Return (X, Y) of the center of cell containing provided text 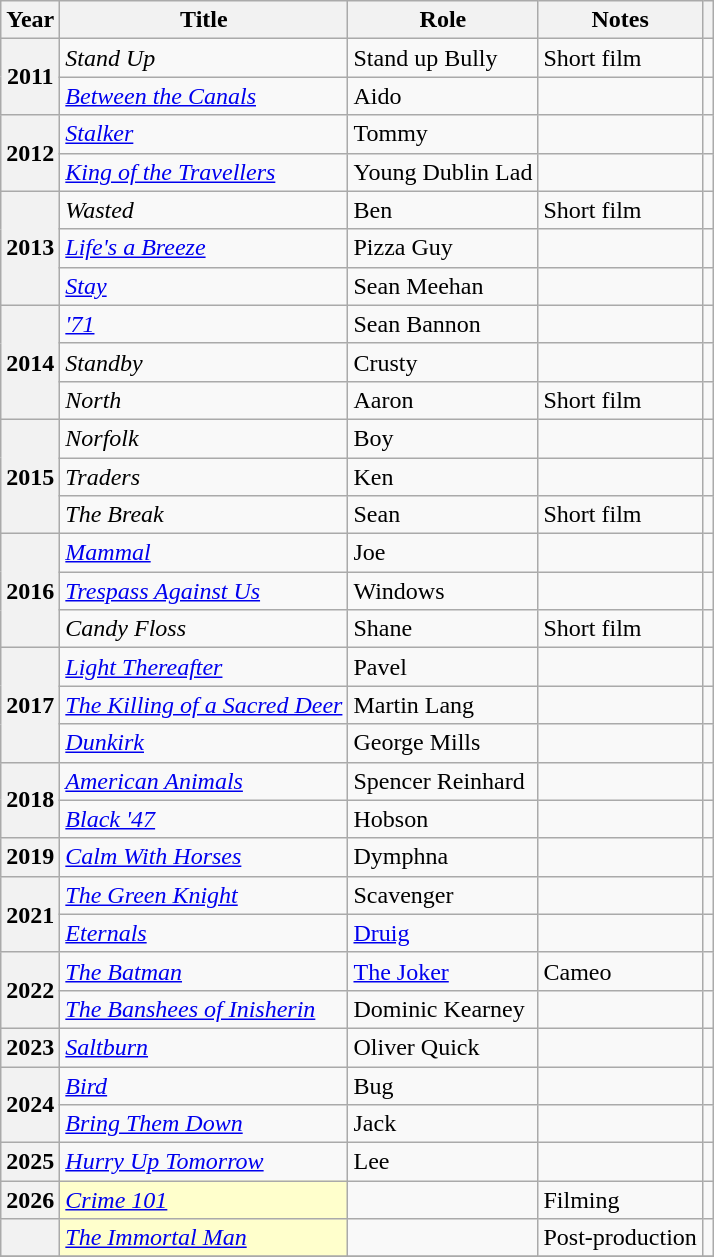
Spencer Reinhard (443, 781)
2022 (30, 990)
The Banshees of Inisherin (204, 1009)
2016 (30, 591)
Stalker (204, 134)
Lee (443, 1162)
The Killing of a Sacred Deer (204, 705)
Ken (443, 477)
Pavel (443, 667)
2015 (30, 476)
The Immortal Man (204, 1238)
The Joker (443, 971)
Post-production (620, 1238)
Candy Floss (204, 629)
2013 (30, 248)
2024 (30, 1104)
Stand up Bully (443, 58)
Filming (620, 1200)
Aaron (443, 400)
Bug (443, 1085)
Eternals (204, 933)
Tommy (443, 134)
Crusty (443, 362)
2014 (30, 362)
George Mills (443, 743)
Young Dublin Lad (443, 172)
Saltburn (204, 1047)
Life's a Breeze (204, 248)
Dymphna (443, 857)
Sean Bannon (443, 324)
Shane (443, 629)
Wasted (204, 210)
Light Thereafter (204, 667)
Pizza Guy (443, 248)
Year (30, 20)
Calm With Horses (204, 857)
2021 (30, 914)
Ben (443, 210)
Cameo (620, 971)
Druig (443, 933)
Aido (443, 96)
Windows (443, 591)
2019 (30, 857)
2012 (30, 153)
2017 (30, 705)
Role (443, 20)
2018 (30, 800)
Dunkirk (204, 743)
Stand Up (204, 58)
Norfolk (204, 438)
Jack (443, 1124)
King of the Travellers (204, 172)
Dominic Kearney (443, 1009)
The Green Knight (204, 895)
Bird (204, 1085)
The Batman (204, 971)
'71 (204, 324)
2023 (30, 1047)
The Break (204, 515)
American Animals (204, 781)
Bring Them Down (204, 1124)
Between the Canals (204, 96)
2026 (30, 1200)
Boy (443, 438)
Hurry Up Tomorrow (204, 1162)
Notes (620, 20)
Sean (443, 515)
Martin Lang (443, 705)
Scavenger (443, 895)
Black '47 (204, 819)
2025 (30, 1162)
Joe (443, 553)
Stay (204, 286)
Hobson (443, 819)
Standby (204, 362)
North (204, 400)
Oliver Quick (443, 1047)
Sean Meehan (443, 286)
2011 (30, 77)
Trespass Against Us (204, 591)
Crime 101 (204, 1200)
Title (204, 20)
Mammal (204, 553)
Traders (204, 477)
